Identify which cell holds the provided text, then report its (X, Y) central coordinate. 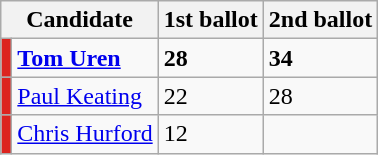
Tom Uren (85, 58)
Candidate (80, 20)
12 (210, 134)
Chris Hurford (85, 134)
34 (320, 58)
Paul Keating (85, 96)
1st ballot (210, 20)
2nd ballot (320, 20)
22 (210, 96)
